Scan for the cell matching the given text and deliver its [x, y] coordinate at center. 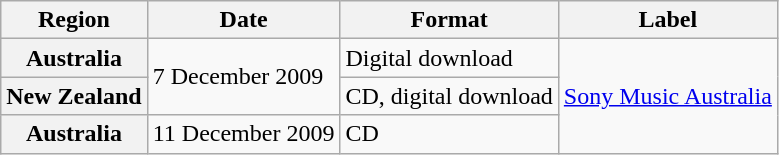
CD [449, 134]
Digital download [449, 58]
Date [244, 20]
11 December 2009 [244, 134]
7 December 2009 [244, 77]
Region [74, 20]
CD, digital download [449, 96]
New Zealand [74, 96]
Sony Music Australia [668, 96]
Format [449, 20]
Label [668, 20]
